Extract the (X, Y) coordinate from the center of the cell holding the provided text.  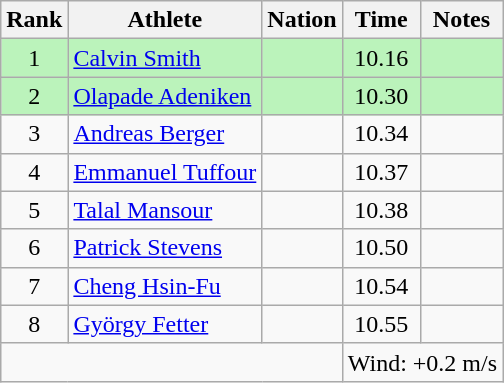
10.34 (381, 134)
Talal Mansour (165, 210)
Time (381, 20)
10.37 (381, 172)
Emmanuel Tuffour (165, 172)
10.55 (381, 324)
10.30 (381, 96)
Notes (461, 20)
2 (34, 96)
10.54 (381, 286)
Athlete (165, 20)
Wind: +0.2 m/s (422, 362)
10.50 (381, 248)
György Fetter (165, 324)
3 (34, 134)
Andreas Berger (165, 134)
1 (34, 58)
Calvin Smith (165, 58)
7 (34, 286)
10.38 (381, 210)
5 (34, 210)
Olapade Adeniken (165, 96)
Patrick Stevens (165, 248)
10.16 (381, 58)
Rank (34, 20)
4 (34, 172)
Nation (302, 20)
8 (34, 324)
6 (34, 248)
Cheng Hsin-Fu (165, 286)
